Determine the [X, Y] coordinate at the center of the cell enclosing the given text.  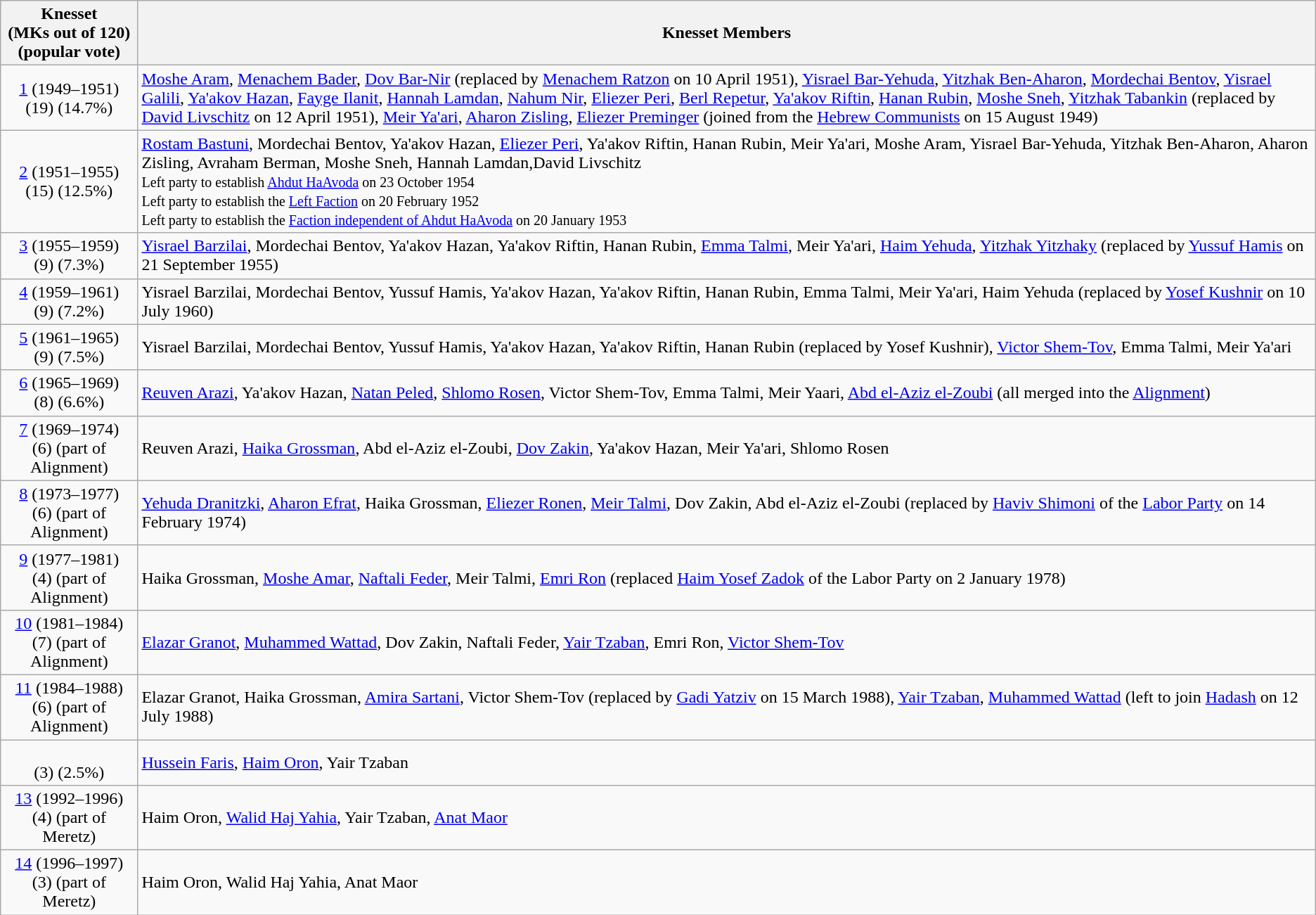
Haim Oron, Walid Haj Yahia, Yair Tzaban, Anat Maor [727, 818]
Knesset(MKs out of 120) (popular vote) [69, 33]
9 (1977–1981)(4) (part of Alignment) [69, 577]
Hussein Faris, Haim Oron, Yair Tzaban [727, 762]
Knesset Members [727, 33]
1 (1949–1951)(19) (14.7%) [69, 98]
Reuven Arazi, Ya'akov Hazan, Natan Peled, Shlomo Rosen, Victor Shem-Tov, Emma Talmi, Meir Yaari, Abd el-Aziz el-Zoubi (all merged into the Alignment) [727, 392]
7 (1969–1974)(6) (part of Alignment) [69, 448]
Reuven Arazi, Haika Grossman, Abd el-Aziz el-Zoubi, Dov Zakin, Ya'akov Hazan, Meir Ya'ari, Shlomo Rosen [727, 448]
(3) (2.5%) [69, 762]
11 (1984–1988)(6) (part of Alignment) [69, 707]
2 (1951–1955)(15) (12.5%) [69, 181]
6 (1965–1969)(8) (6.6%) [69, 392]
3 (1955–1959)(9) (7.3%) [69, 256]
4 (1959–1961)(9) (7.2%) [69, 301]
Elazar Granot, Muhammed Wattad, Dov Zakin, Naftali Feder, Yair Tzaban, Emri Ron, Victor Shem-Tov [727, 642]
13 (1992–1996)(4) (part of Meretz) [69, 818]
8 (1973–1977)(6) (part of Alignment) [69, 513]
5 (1961–1965)(9) (7.5%) [69, 347]
Haika Grossman, Moshe Amar, Naftali Feder, Meir Talmi, Emri Ron (replaced Haim Yosef Zadok of the Labor Party on 2 January 1978) [727, 577]
Haim Oron, Walid Haj Yahia, Anat Maor [727, 883]
10 (1981–1984)(7) (part of Alignment) [69, 642]
14 (1996–1997)(3) (part of Meretz) [69, 883]
